Search for the cell housing the specified text and yield its [x, y] center coordinate. 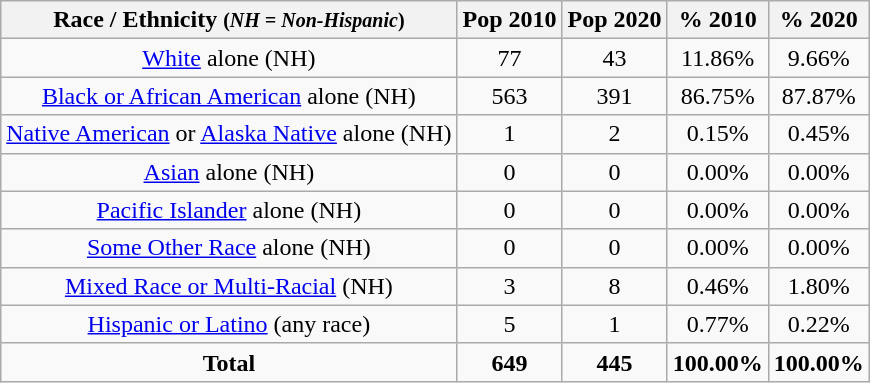
Pacific Islander alone (NH) [229, 210]
3 [510, 286]
86.75% [718, 96]
0.46% [718, 286]
Pop 2010 [510, 20]
Mixed Race or Multi-Racial (NH) [229, 286]
Pop 2020 [614, 20]
Asian alone (NH) [229, 172]
Black or African American alone (NH) [229, 96]
% 2020 [818, 20]
43 [614, 58]
0.45% [818, 134]
2 [614, 134]
563 [510, 96]
Race / Ethnicity (NH = Non-Hispanic) [229, 20]
Some Other Race alone (NH) [229, 248]
Hispanic or Latino (any race) [229, 324]
0.15% [718, 134]
5 [510, 324]
87.87% [818, 96]
Native American or Alaska Native alone (NH) [229, 134]
11.86% [718, 58]
77 [510, 58]
0.77% [718, 324]
Total [229, 362]
445 [614, 362]
0.22% [818, 324]
% 2010 [718, 20]
9.66% [818, 58]
1.80% [818, 286]
649 [510, 362]
391 [614, 96]
White alone (NH) [229, 58]
8 [614, 286]
